Search for the cell housing the specified text and yield its (X, Y) center coordinate. 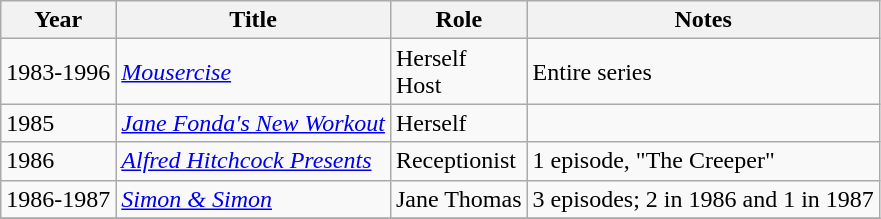
Role (458, 20)
Receptionist (458, 161)
1986-1987 (58, 199)
Herself (458, 123)
Jane Fonda's New Workout (254, 123)
Notes (703, 20)
HerselfHost (458, 72)
Simon & Simon (254, 199)
Jane Thomas (458, 199)
1983-1996 (58, 72)
Year (58, 20)
Entire series (703, 72)
1985 (58, 123)
1986 (58, 161)
Mousercise (254, 72)
Title (254, 20)
1 episode, "The Creeper" (703, 161)
3 episodes; 2 in 1986 and 1 in 1987 (703, 199)
Alfred Hitchcock Presents (254, 161)
